Return the [X, Y] coordinate for the center point of the cell that contains the specified text.  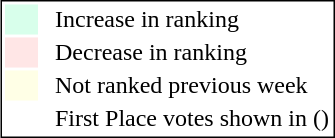
First Place votes shown in () [192, 119]
Decrease in ranking [192, 53]
Not ranked previous week [192, 85]
Increase in ranking [192, 19]
